Output the (X, Y) coordinate of the center of the cell containing the given text.  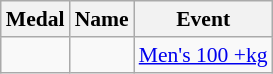
Medal (36, 19)
Event (204, 19)
Men's 100 +kg (204, 55)
Name (102, 19)
